Search for the cell housing the specified text and yield its (x, y) center coordinate. 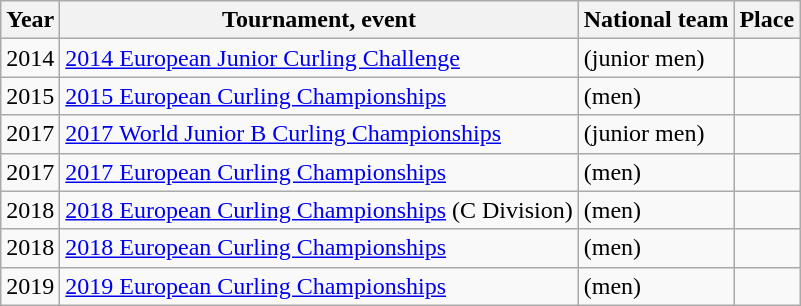
National team (656, 20)
2019 European Curling Championships (319, 286)
2018 European Curling Championships (319, 248)
Year (30, 20)
Tournament, event (319, 20)
2018 European Curling Championships (C Division) (319, 210)
2017 European Curling Championships (319, 172)
2014 (30, 58)
Place (767, 20)
2019 (30, 286)
2015 European Curling Championships (319, 96)
2014 European Junior Curling Challenge (319, 58)
2015 (30, 96)
2017 World Junior B Curling Championships (319, 134)
